Find where the given text appears and provide that cell's center as [X, Y] coordinate. 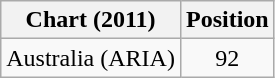
92 [227, 58]
Australia (ARIA) [91, 58]
Position [227, 20]
Chart (2011) [91, 20]
